Detect which cell encompasses the target text, then output its (X, Y) center coordinate. 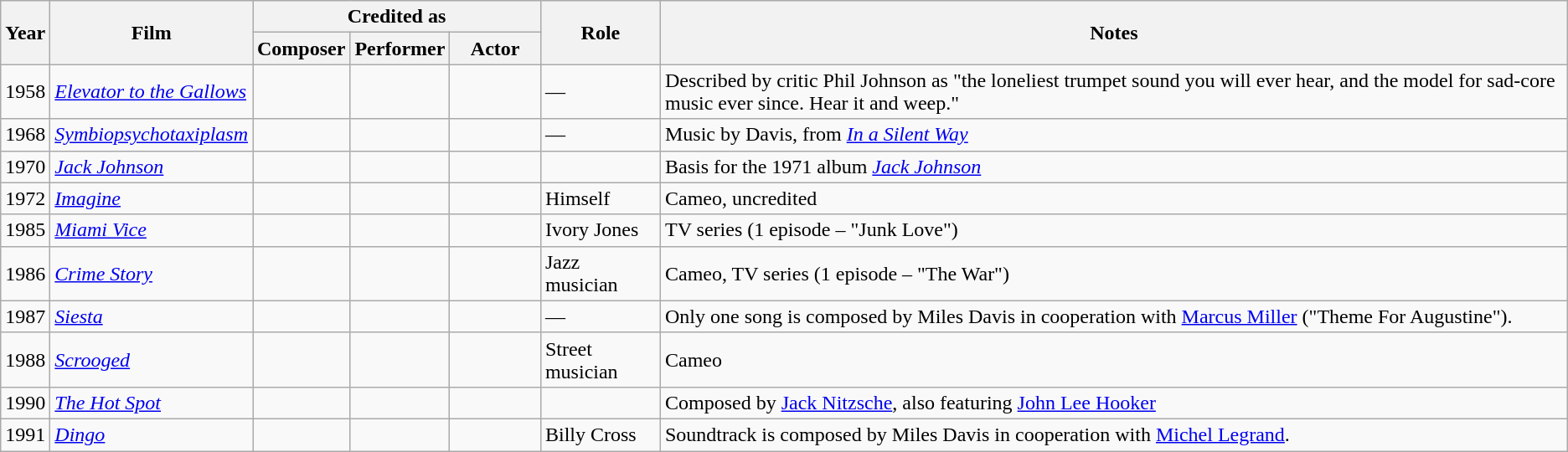
Street musician (600, 360)
Notes (1114, 33)
1958 (25, 92)
1970 (25, 167)
TV series (1 episode – "Junk Love") (1114, 230)
Only one song is composed by Miles Davis in cooperation with Marcus Miller ("Theme For Augustine"). (1114, 316)
Jack Johnson (152, 167)
1990 (25, 403)
Elevator to the Gallows (152, 92)
1968 (25, 135)
Performer (400, 49)
Film (152, 33)
Jazz musician (600, 273)
Cameo, uncredited (1114, 198)
Composer (302, 49)
Basis for the 1971 album Jack Johnson (1114, 167)
Soundtrack is composed by Miles Davis in cooperation with Michel Legrand. (1114, 434)
Imagine (152, 198)
1986 (25, 273)
Crime Story (152, 273)
Music by Davis, from In a Silent Way (1114, 135)
1987 (25, 316)
Described by critic Phil Johnson as "the loneliest trumpet sound you will ever hear, and the model for sad-core music ever since. Hear it and weep." (1114, 92)
The Hot Spot (152, 403)
Scrooged (152, 360)
Actor (496, 49)
Role (600, 33)
Himself (600, 198)
1988 (25, 360)
1991 (25, 434)
Dingo (152, 434)
Ivory Jones (600, 230)
Siesta (152, 316)
Cameo (1114, 360)
Miami Vice (152, 230)
1985 (25, 230)
Credited as (397, 17)
Symbiopsychotaxiplasm (152, 135)
Year (25, 33)
1972 (25, 198)
Composed by Jack Nitzsche, also featuring John Lee Hooker (1114, 403)
Cameo, TV series (1 episode – "The War") (1114, 273)
Billy Cross (600, 434)
